Return the (x, y) coordinate for the center point of the cell that contains the specified text.  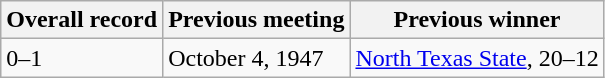
Overall record (82, 20)
Previous meeting (256, 20)
Previous winner (477, 20)
0–1 (82, 58)
North Texas State, 20–12 (477, 58)
October 4, 1947 (256, 58)
